Identify which cell holds the provided text, then report its [x, y] central coordinate. 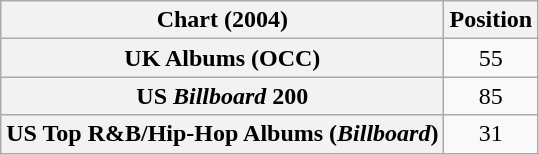
Position [491, 20]
UK Albums (OCC) [222, 58]
Chart (2004) [222, 20]
55 [491, 58]
US Top R&B/Hip-Hop Albums (Billboard) [222, 134]
31 [491, 134]
US Billboard 200 [222, 96]
85 [491, 96]
